Identify which cell holds the provided text, then report its (x, y) central coordinate. 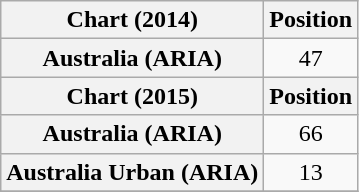
Australia Urban (ARIA) (132, 172)
66 (311, 134)
Chart (2015) (132, 96)
13 (311, 172)
47 (311, 58)
Chart (2014) (132, 20)
